Find where the given text appears and provide that cell's center as (x, y) coordinate. 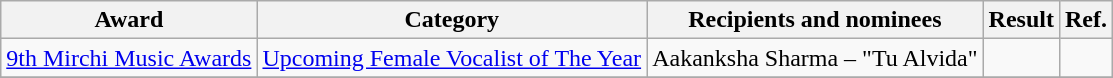
Award (129, 20)
Category (452, 20)
Aakanksha Sharma – "Tu Alvida" (815, 58)
Recipients and nominees (815, 20)
Ref. (1086, 20)
Upcoming Female Vocalist of The Year (452, 58)
9th Mirchi Music Awards (129, 58)
Result (1021, 20)
